Identify which cell holds the provided text, then report its [x, y] central coordinate. 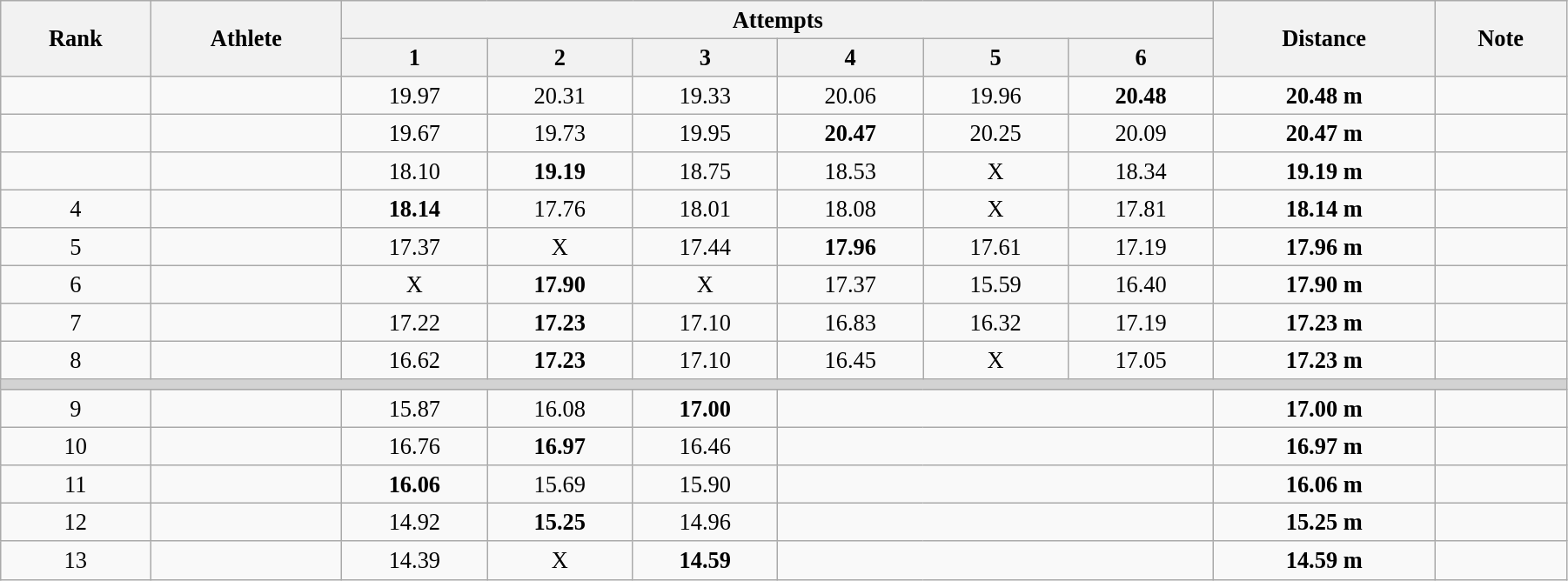
17.44 [705, 247]
16.45 [851, 360]
18.10 [414, 171]
18.08 [851, 209]
20.48 m [1324, 95]
14.39 [414, 560]
18.01 [705, 209]
15.25 m [1324, 522]
16.62 [414, 360]
17.96 m [1324, 247]
16.08 [560, 409]
8 [76, 360]
13 [76, 560]
20.25 [995, 133]
19.96 [995, 95]
18.14 [414, 209]
16.46 [705, 446]
9 [76, 409]
16.97 m [1324, 446]
16.97 [560, 446]
15.90 [705, 484]
20.47 m [1324, 133]
12 [76, 522]
19.19 [560, 171]
17.81 [1142, 209]
19.19 m [1324, 171]
17.00 m [1324, 409]
Athlete [246, 38]
16.40 [1142, 284]
20.06 [851, 95]
18.53 [851, 171]
19.95 [705, 133]
17.76 [560, 209]
19.33 [705, 95]
17.00 [705, 409]
19.97 [414, 95]
7 [76, 323]
3 [705, 57]
18.34 [1142, 171]
17.90 [560, 284]
16.06 [414, 484]
2 [560, 57]
1 [414, 57]
15.69 [560, 484]
Distance [1324, 38]
17.96 [851, 247]
16.06 m [1324, 484]
Rank [76, 38]
17.90 m [1324, 284]
18.75 [705, 171]
17.22 [414, 323]
20.48 [1142, 95]
14.96 [705, 522]
Attempts [778, 19]
17.05 [1142, 360]
18.14 m [1324, 209]
16.76 [414, 446]
20.09 [1142, 133]
14.92 [414, 522]
19.73 [560, 133]
15.87 [414, 409]
20.47 [851, 133]
17.61 [995, 247]
19.67 [414, 133]
14.59 [705, 560]
16.32 [995, 323]
15.25 [560, 522]
11 [76, 484]
20.31 [560, 95]
15.59 [995, 284]
16.83 [851, 323]
10 [76, 446]
14.59 m [1324, 560]
Note [1501, 38]
